Detect which cell encompasses the target text, then output its [X, Y] center coordinate. 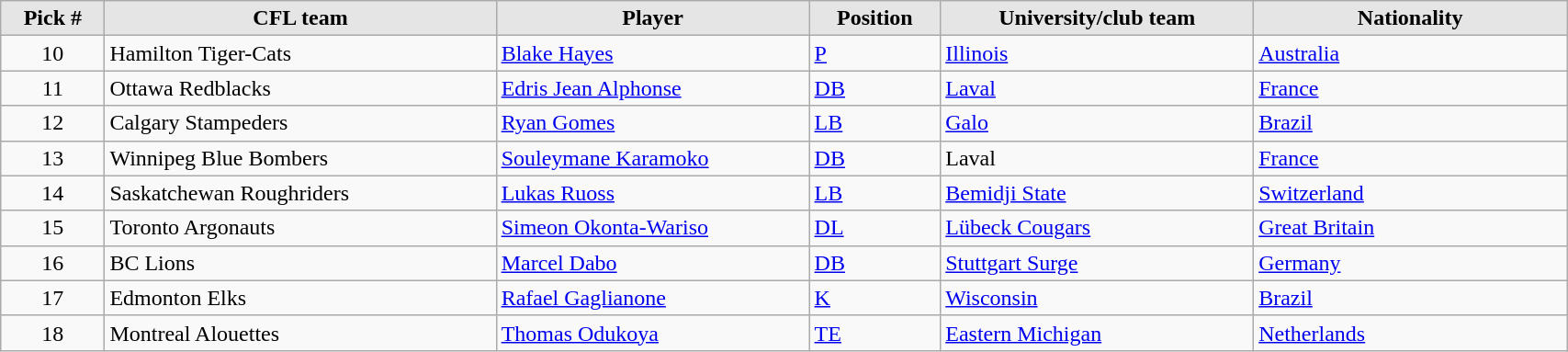
18 [53, 333]
Marcel Dabo [652, 263]
11 [53, 88]
16 [53, 263]
Ottawa Redblacks [300, 88]
Australia [1411, 53]
CFL team [300, 18]
Switzerland [1411, 193]
Thomas Odukoya [652, 333]
Lübeck Cougars [1097, 228]
Nationality [1411, 18]
12 [53, 123]
Lukas Ruoss [652, 193]
Toronto Argonauts [300, 228]
Player [652, 18]
Stuttgart Surge [1097, 263]
13 [53, 158]
Great Britain [1411, 228]
TE [874, 333]
14 [53, 193]
Simeon Okonta-Wariso [652, 228]
Position [874, 18]
DL [874, 228]
Saskatchewan Roughriders [300, 193]
17 [53, 298]
Germany [1411, 263]
Calgary Stampeders [300, 123]
15 [53, 228]
Edris Jean Alphonse [652, 88]
Netherlands [1411, 333]
Blake Hayes [652, 53]
University/club team [1097, 18]
Bemidji State [1097, 193]
BC Lions [300, 263]
Pick # [53, 18]
Montreal Alouettes [300, 333]
Souleymane Karamoko [652, 158]
K [874, 298]
Hamilton Tiger-Cats [300, 53]
Galo [1097, 123]
Edmonton Elks [300, 298]
Illinois [1097, 53]
Ryan Gomes [652, 123]
P [874, 53]
Winnipeg Blue Bombers [300, 158]
Rafael Gaglianone [652, 298]
Eastern Michigan [1097, 333]
Wisconsin [1097, 298]
10 [53, 53]
